For the text-containing cell, return its midpoint in [x, y] coordinate format. 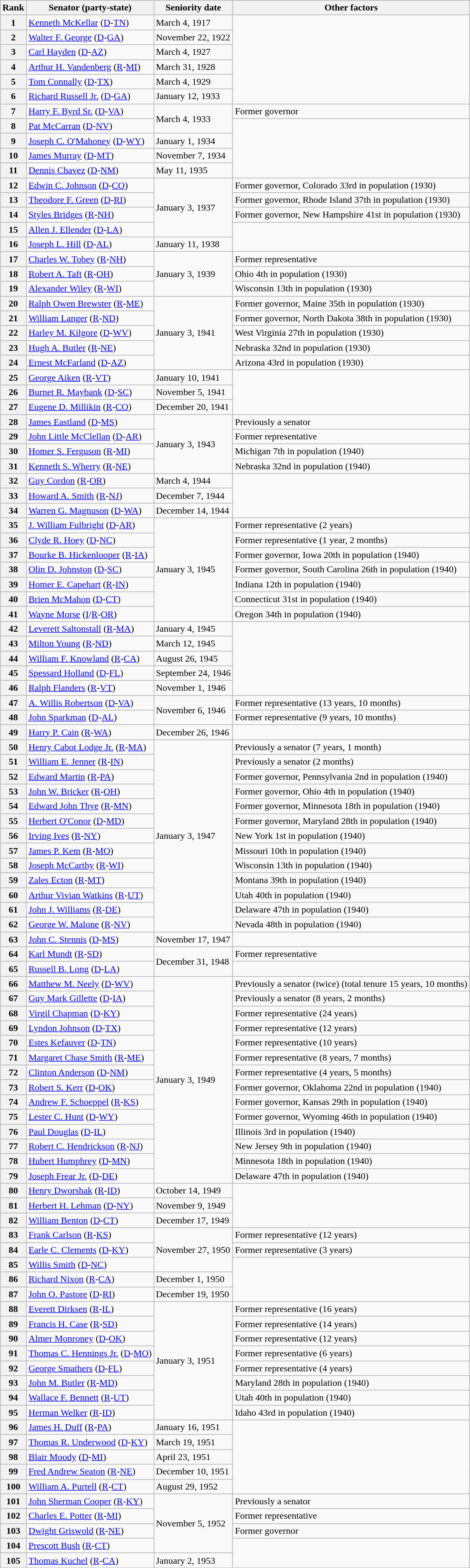
Maryland 28th in population (1940) [351, 1383]
44 [13, 659]
31 [13, 466]
January 2, 1953 [193, 1560]
Former governor, North Dakota 38th in population (1930) [351, 318]
John Sparkman (D-AL) [90, 718]
Former governor, Iowa 20th in population (1940) [351, 555]
Nebraska 32nd in population (1940) [351, 466]
Michigan 7th in population (1940) [351, 451]
November 5, 1952 [193, 1523]
Nebraska 32nd in population (1930) [351, 348]
Alexander Wiley (R-WI) [90, 289]
January 3, 1951 [193, 1361]
Ralph Flanders (R-VT) [90, 688]
95 [13, 1413]
Former governor, South Carolina 26th in population (1940) [351, 570]
August 29, 1952 [193, 1486]
59 [13, 880]
J. William Fulbright (D-AR) [90, 525]
Former representative (13 years, 10 months) [351, 703]
Carl Hayden (D-AZ) [90, 52]
Thomas C. Hennings Jr. (D-MO) [90, 1353]
63 [13, 939]
Connecticut 31st in population (1940) [351, 599]
Ohio 4th in population (1930) [351, 274]
Burnet R. Maybank (D-SC) [90, 392]
101 [13, 1501]
James Murray (D-MT) [90, 155]
Guy Mark Gillette (D-IA) [90, 998]
Seniority date [193, 8]
Ernest McFarland (D-AZ) [90, 362]
Fred Andrew Seaton (R-NE) [90, 1472]
Herbert O'Conor (D-MD) [90, 821]
Milton Young (R-ND) [90, 643]
Zales Ecton (R-MT) [90, 880]
7 [13, 111]
Harry P. Cain (R-WA) [90, 732]
Styles Bridges (R-NH) [90, 215]
Joseph McCarthy (R-WI) [90, 865]
12 [13, 185]
Indiana 12th in population (1940) [351, 584]
102 [13, 1516]
William Benton (D-CT) [90, 1220]
Almer Monroney (D-OK) [90, 1338]
Eugene D. Millikin (R-CO) [90, 407]
January 4, 1945 [193, 629]
48 [13, 718]
87 [13, 1294]
March 4, 1944 [193, 481]
March 4, 1917 [193, 23]
George Smathers (D-FL) [90, 1368]
62 [13, 925]
Everett Dirksen (R-IL) [90, 1309]
Walter F. George (D-GA) [90, 37]
Thomas R. Underwood (D-KY) [90, 1442]
Allen J. Ellender (D-LA) [90, 230]
52 [13, 777]
Guy Cordon (R-OR) [90, 481]
James H. Duff (R-PA) [90, 1427]
November 1, 1946 [193, 688]
26 [13, 392]
Rank [13, 8]
1 [13, 23]
Harry F. Byrd Sr. (D-VA) [90, 111]
March 4, 1927 [193, 52]
Wisconsin 13th in population (1940) [351, 865]
December 10, 1951 [193, 1472]
77 [13, 1146]
January 3, 1947 [193, 836]
March 12, 1945 [193, 643]
March 19, 1951 [193, 1442]
18 [13, 274]
December 31, 1948 [193, 962]
Robert S. Kerr (D-OK) [90, 1087]
Joseph Frear Jr. (D-DE) [90, 1176]
Joseph C. O'Mahoney (D-WY) [90, 141]
Former representative (8 years, 7 months) [351, 1058]
George Aiken (R-VT) [90, 377]
32 [13, 481]
Richard Russell Jr. (D-GA) [90, 96]
73 [13, 1087]
Pat McCarran (D-NV) [90, 126]
January 3, 1937 [193, 207]
West Virginia 27th in population (1930) [351, 333]
Kenneth S. Wherry (R-NE) [90, 466]
72 [13, 1072]
John W. Bricker (R-OH) [90, 791]
65 [13, 969]
Illinois 3rd in population (1940) [351, 1132]
March 31, 1928 [193, 67]
42 [13, 629]
30 [13, 451]
20 [13, 303]
15 [13, 230]
New Jersey 9th in population (1940) [351, 1146]
74 [13, 1102]
October 14, 1949 [193, 1191]
John O. Pastore (D-RI) [90, 1294]
67 [13, 998]
Henry Cabot Lodge Jr. (R-MA) [90, 747]
49 [13, 732]
January 3, 1943 [193, 444]
25 [13, 377]
Joseph L. Hill (D-AL) [90, 244]
Dwight Griswold (R-NE) [90, 1531]
60 [13, 895]
Brien McMahon (D-CT) [90, 599]
21 [13, 318]
13 [13, 200]
Hubert Humphrey (D-MN) [90, 1161]
103 [13, 1531]
51 [13, 762]
Former representative (9 years, 10 months) [351, 718]
6 [13, 96]
January 16, 1951 [193, 1427]
Bourke B. Hickenlooper (R-IA) [90, 555]
William Langer (R-ND) [90, 318]
Estes Kefauver (D-TN) [90, 1043]
Former representative (3 years) [351, 1250]
Francis H. Case (R-SD) [90, 1324]
Former representative (24 years) [351, 1013]
86 [13, 1279]
Arthur Vivian Watkins (R-UT) [90, 895]
96 [13, 1427]
16 [13, 244]
Charles W. Tobey (R-NH) [90, 259]
75 [13, 1117]
Oregon 34th in population (1940) [351, 614]
9 [13, 141]
William F. Knowland (R-CA) [90, 659]
Missouri 10th in population (1940) [351, 850]
2 [13, 37]
Clinton Anderson (D-NM) [90, 1072]
January 10, 1941 [193, 377]
46 [13, 688]
99 [13, 1472]
Previously a senator (twice) (total tenure 15 years, 10 months) [351, 984]
61 [13, 910]
November 5, 1941 [193, 392]
80 [13, 1191]
Paul Douglas (D-IL) [90, 1132]
December 7, 1944 [193, 496]
December 26, 1946 [193, 732]
100 [13, 1486]
Homer E. Capehart (R-IN) [90, 584]
19 [13, 289]
43 [13, 643]
January 3, 1949 [193, 1080]
Edward Martin (R-PA) [90, 777]
Homer S. Ferguson (R-MI) [90, 451]
Nevada 48th in population (1940) [351, 925]
Earle C. Clements (D-KY) [90, 1250]
Warren G. Magnuson (D-WA) [90, 510]
Former governor, Ohio 4th in population (1940) [351, 791]
January 1, 1934 [193, 141]
Former governor, Rhode Island 37th in population (1930) [351, 200]
39 [13, 584]
28 [13, 422]
November 27, 1950 [193, 1250]
36 [13, 540]
66 [13, 984]
A. Willis Robertson (D-VA) [90, 703]
Andrew F. Schoeppel (R-KS) [90, 1102]
May 11, 1935 [193, 170]
Arthur H. Vandenberg (R-MI) [90, 67]
92 [13, 1368]
Former governor, Minnesota 18th in population (1940) [351, 806]
Harley M. Kilgore (D-WV) [90, 333]
Previously a senator (2 months) [351, 762]
35 [13, 525]
Former governor, Wyoming 46th in population (1940) [351, 1117]
54 [13, 806]
John C. Stennis (D-MS) [90, 939]
38 [13, 570]
81 [13, 1206]
Tom Connally (D-TX) [90, 82]
Leverett Saltonstall (R-MA) [90, 629]
Lyndon Johnson (D-TX) [90, 1028]
33 [13, 496]
November 6, 1946 [193, 710]
Arizona 43rd in population (1930) [351, 362]
November 7, 1934 [193, 155]
Former representative (16 years) [351, 1309]
Margaret Chase Smith (R-ME) [90, 1058]
76 [13, 1132]
Herman Welker (R-ID) [90, 1413]
Henry Dworshak (R-ID) [90, 1191]
24 [13, 362]
34 [13, 510]
December 14, 1944 [193, 510]
George W. Malone (R-NV) [90, 925]
Former governor, Oklahoma 22nd in population (1940) [351, 1087]
John Sherman Cooper (R-KY) [90, 1501]
William A. Purtell (R-CT) [90, 1486]
27 [13, 407]
Dennis Chavez (D-NM) [90, 170]
68 [13, 1013]
Irving Ives (R-NY) [90, 836]
Theodore F. Green (D-RI) [90, 200]
85 [13, 1265]
New York 1st in population (1940) [351, 836]
Previously a senator (7 years, 1 month) [351, 747]
March 4, 1933 [193, 118]
Herbert H. Lehman (D-NY) [90, 1206]
December 17, 1949 [193, 1220]
10 [13, 155]
22 [13, 333]
Richard Nixon (R-CA) [90, 1279]
17 [13, 259]
45 [13, 673]
January 12, 1933 [193, 96]
64 [13, 954]
John Little McClellan (D-AR) [90, 437]
John J. Williams (R-DE) [90, 910]
Former governor, Kansas 29th in population (1940) [351, 1102]
56 [13, 836]
23 [13, 348]
Howard A. Smith (R-NJ) [90, 496]
Other factors [351, 8]
James P. Kem (R-MO) [90, 850]
11 [13, 170]
December 19, 1950 [193, 1294]
Clyde R. Hoey (D-NC) [90, 540]
53 [13, 791]
89 [13, 1324]
93 [13, 1383]
37 [13, 555]
Charles E. Potter (R-MI) [90, 1516]
Former representative (14 years) [351, 1324]
March 4, 1929 [193, 82]
Karl Mundt (R-SD) [90, 954]
Idaho 43rd in population (1940) [351, 1413]
91 [13, 1353]
August 26, 1945 [193, 659]
94 [13, 1398]
104 [13, 1545]
Prescott Bush (R-CT) [90, 1545]
Senator (party-state) [90, 8]
December 1, 1950 [193, 1279]
Matthew M. Neely (D-WV) [90, 984]
William E. Jenner (R-IN) [90, 762]
105 [13, 1560]
April 23, 1951 [193, 1457]
Former representative (1 year, 2 months) [351, 540]
Edward John Thye (R-MN) [90, 806]
Lester C. Hunt (D-WY) [90, 1117]
97 [13, 1442]
November 9, 1949 [193, 1206]
Wisconsin 13th in population (1930) [351, 289]
69 [13, 1028]
Former governor, Pennsylvania 2nd in population (1940) [351, 777]
Former representative (4 years) [351, 1368]
Robert C. Hendrickson (R-NJ) [90, 1146]
58 [13, 865]
Kenneth McKellar (D-TN) [90, 23]
41 [13, 614]
James Eastland (D-MS) [90, 422]
Former representative (2 years) [351, 525]
December 20, 1941 [193, 407]
Former governor, Maine 35th in population (1930) [351, 303]
4 [13, 67]
Frank Carlson (R-KS) [90, 1235]
71 [13, 1058]
84 [13, 1250]
January 11, 1938 [193, 244]
3 [13, 52]
Russell B. Long (D-LA) [90, 969]
29 [13, 437]
70 [13, 1043]
Former representative (4 years, 5 months) [351, 1072]
5 [13, 82]
Virgil Chapman (D-KY) [90, 1013]
Edwin C. Johnson (D-CO) [90, 185]
55 [13, 821]
Ralph Owen Brewster (R-ME) [90, 303]
78 [13, 1161]
Hugh A. Butler (R-NE) [90, 348]
83 [13, 1235]
Thomas Kuchel (R-CA) [90, 1560]
January 3, 1941 [193, 333]
January 3, 1945 [193, 570]
40 [13, 599]
Spessard Holland (D-FL) [90, 673]
Montana 39th in population (1940) [351, 880]
47 [13, 703]
98 [13, 1457]
Wayne Morse (I/R-OR) [90, 614]
November 17, 1947 [193, 939]
Former representative (6 years) [351, 1353]
January 3, 1939 [193, 274]
Minnesota 18th in population (1940) [351, 1161]
50 [13, 747]
79 [13, 1176]
Former governor, New Hampshire 41st in population (1930) [351, 215]
Former representative (10 years) [351, 1043]
Former governor, Maryland 28th in population (1940) [351, 821]
Robert A. Taft (R-OH) [90, 274]
John M. Butler (R-MD) [90, 1383]
82 [13, 1220]
September 24, 1946 [193, 673]
Willis Smith (D-NC) [90, 1265]
8 [13, 126]
November 22, 1922 [193, 37]
Former governor, Colorado 33rd in population (1930) [351, 185]
Wallace F. Bennett (R-UT) [90, 1398]
Olin D. Johnston (D-SC) [90, 570]
90 [13, 1338]
88 [13, 1309]
57 [13, 850]
Previously a senator (8 years, 2 months) [351, 998]
Blair Moody (D-MI) [90, 1457]
14 [13, 215]
